Detect which cell encompasses the target text, then output its (X, Y) center coordinate. 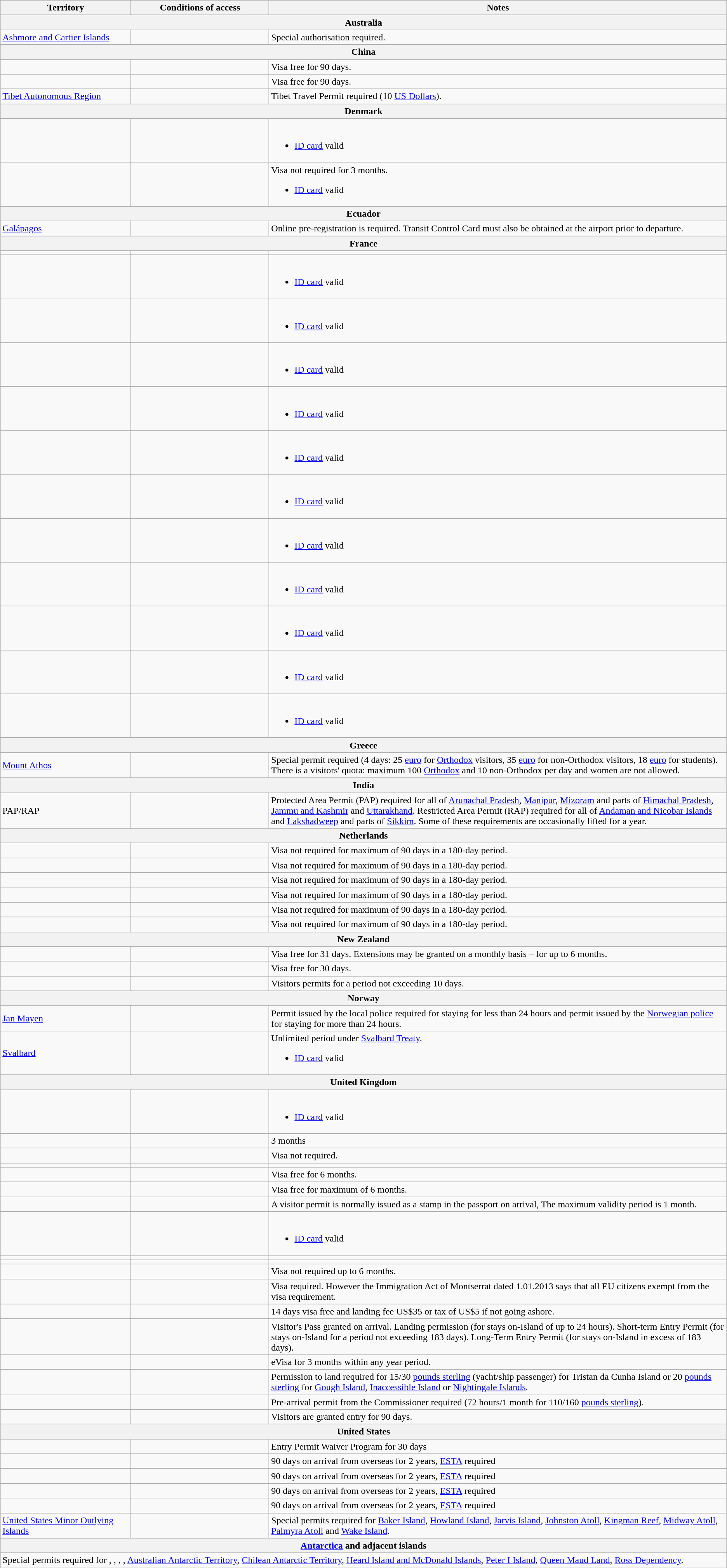
Visa required. However the Immigration Act of Montserrat dated 1.01.2013 says that all EU citizens exempt from the visa requirement. (498, 1291)
Visa not required. (498, 1156)
Special permits required for Baker Island, Howland Island, Jarvis Island, Johnston Atoll, Kingman Reef, Midway Atoll, Palmyra Atoll and Wake Island. (498, 1526)
Antarctica and adjacent islands (363, 1545)
Ecuador (363, 214)
India (363, 785)
France (363, 243)
Pre-arrival permit from the Commissioner required (72 hours/1 month for 110/160 pounds sterling). (498, 1402)
Special authorisation required. (498, 37)
Visa free for 31 days. Extensions may be granted on a monthly basis – for up to 6 months. (498, 954)
eVisa for 3 months within any year period. (498, 1362)
Norway (363, 998)
Notes (498, 8)
China (363, 52)
Svalbard (66, 1053)
14 days visa free and landing fee US$35 or tax of US$5 if not going ashore. (498, 1311)
Visa not required for 3 months.ID card valid (498, 184)
New Zealand (363, 939)
Mount Athos (66, 765)
Visa free for 30 days. (498, 969)
Australia (363, 23)
Tibet Travel Permit required (10 US Dollars). (498, 96)
Territory (66, 8)
United States (363, 1432)
Online pre-registration is required. Transit Control Card must also be obtained at the airport prior to departure. (498, 228)
PAP/RAP (66, 811)
3 months (498, 1141)
Visa free for maximum of 6 months. (498, 1189)
Greece (363, 745)
Visitors permits for a period not exceeding 10 days. (498, 983)
Ashmore and Cartier Islands (66, 37)
Conditions of access (200, 8)
Entry Permit Waiver Program for 30 days (498, 1446)
Denmark (363, 111)
A visitor permit is normally issued as a stamp in the passport on arrival, The maximum validity period is 1 month. (498, 1204)
Visa not required up to 6 months. (498, 1271)
Unlimited period under Svalbard Treaty.ID card valid (498, 1053)
Jan Mayen (66, 1018)
Galápagos (66, 228)
Tibet Autonomous Region (66, 96)
United States Minor Outlying Islands (66, 1526)
Netherlands (363, 836)
Visa free for 6 months. (498, 1175)
United Kingdom (363, 1082)
Visitors are granted entry for 90 days. (498, 1417)
